Identify which cell holds the provided text, then report its [x, y] central coordinate. 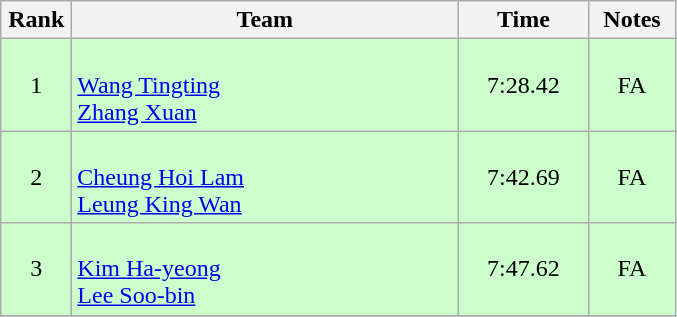
Kim Ha-yeongLee Soo-bin [265, 269]
7:42.69 [524, 177]
7:47.62 [524, 269]
Cheung Hoi LamLeung King Wan [265, 177]
Rank [36, 20]
7:28.42 [524, 85]
3 [36, 269]
Notes [632, 20]
Wang TingtingZhang Xuan [265, 85]
1 [36, 85]
Time [524, 20]
2 [36, 177]
Team [265, 20]
